Capture the cell that displays the provided text and extract its (X, Y) central coordinate. 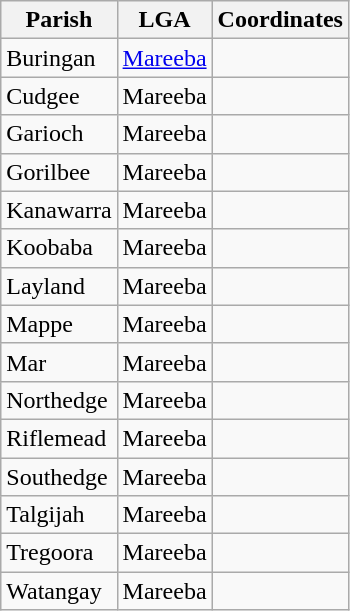
Mar (59, 362)
Gorilbee (59, 172)
Parish (59, 20)
Koobaba (59, 248)
Kanawarra (59, 210)
Southedge (59, 477)
Northedge (59, 400)
Layland (59, 286)
Garioch (59, 134)
Cudgee (59, 96)
Buringan (59, 58)
LGA (164, 20)
Riflemead (59, 438)
Mappe (59, 324)
Watangay (59, 591)
Coordinates (280, 20)
Talgijah (59, 515)
Tregoora (59, 553)
